Provide the (X, Y) coordinate of the cell's center where the given text is located.  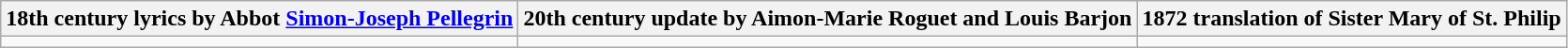
20th century update by Aimon-Marie Roguet and Louis Barjon (828, 19)
18th century lyrics by Abbot Simon-Joseph Pellegrin (259, 19)
1872 translation of Sister Mary of St. Philip (1352, 19)
